Scan for the cell matching the given text and deliver its [x, y] coordinate at center. 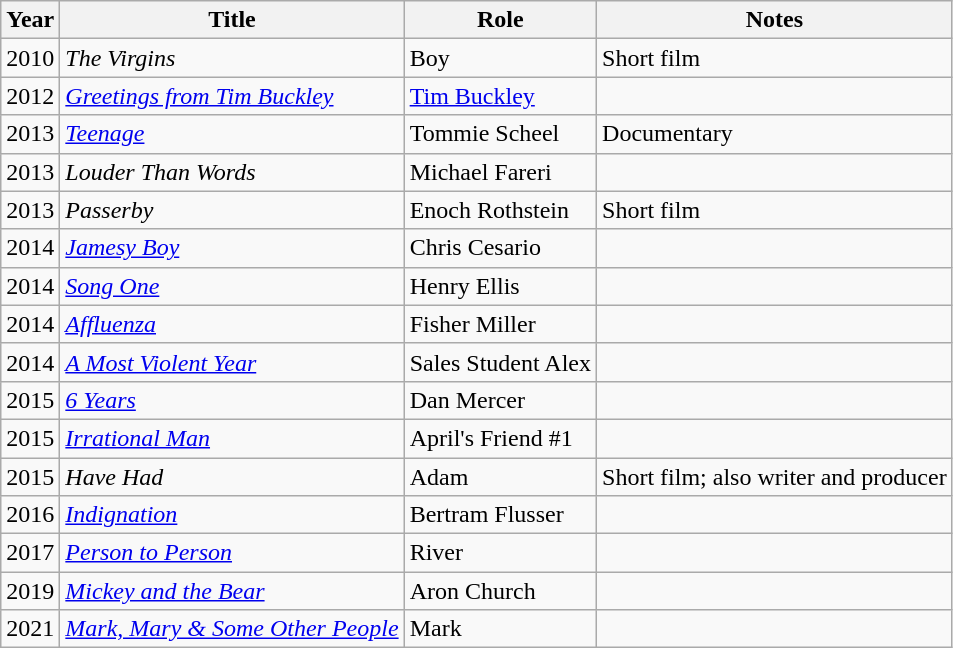
2019 [30, 591]
2017 [30, 553]
Fisher Miller [500, 324]
Aron Church [500, 591]
Short film; also writer and producer [775, 477]
Mark, Mary & Some Other People [232, 629]
Tommie Scheel [500, 134]
2010 [30, 58]
Have Had [232, 477]
Dan Mercer [500, 400]
Passerby [232, 210]
Sales Student Alex [500, 362]
Notes [775, 20]
Enoch Rothstein [500, 210]
Irrational Man [232, 438]
Year [30, 20]
Bertram Flusser [500, 515]
Boy [500, 58]
2021 [30, 629]
Jamesy Boy [232, 248]
Mark [500, 629]
Mickey and the Bear [232, 591]
Person to Person [232, 553]
The Virgins [232, 58]
Louder Than Words [232, 172]
Documentary [775, 134]
2012 [30, 96]
Song One [232, 286]
Affluenza [232, 324]
Role [500, 20]
April's Friend #1 [500, 438]
River [500, 553]
6 Years [232, 400]
Greetings from Tim Buckley [232, 96]
Henry Ellis [500, 286]
2016 [30, 515]
Chris Cesario [500, 248]
A Most Violent Year [232, 362]
Tim Buckley [500, 96]
Adam [500, 477]
Indignation [232, 515]
Title [232, 20]
Michael Fareri [500, 172]
Teenage [232, 134]
